Find where the given text appears and provide that cell's center as (x, y) coordinate. 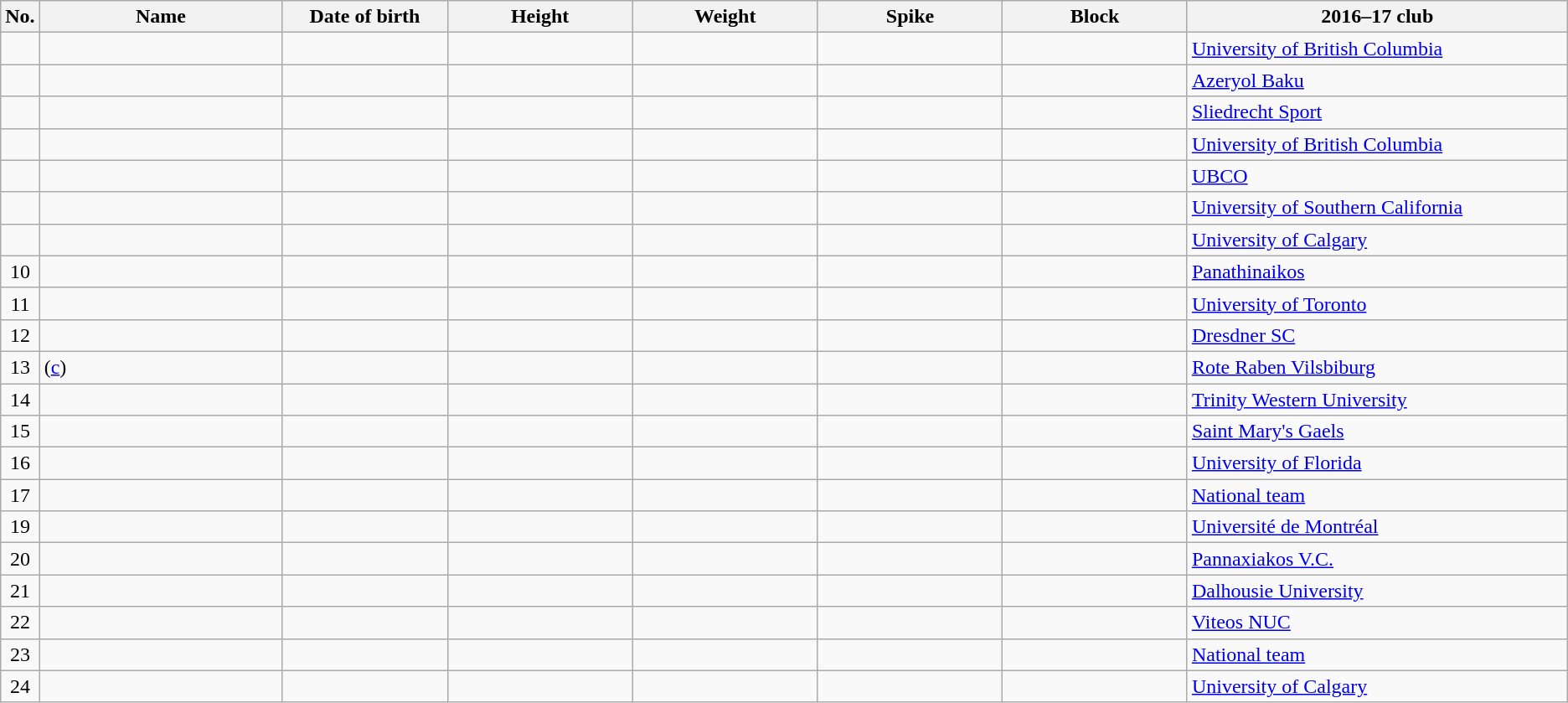
23 (20, 654)
Rote Raben Vilsbiburg (1377, 367)
15 (20, 432)
Viteos NUC (1377, 623)
Block (1096, 17)
Name (161, 17)
20 (20, 559)
Height (539, 17)
Date of birth (365, 17)
UBCO (1377, 176)
Université de Montréal (1377, 527)
Pannaxiakos V.C. (1377, 559)
Azeryol Baku (1377, 80)
No. (20, 17)
17 (20, 495)
10 (20, 271)
Dalhousie University (1377, 591)
(c) (161, 367)
11 (20, 303)
University of Southern California (1377, 208)
13 (20, 367)
Saint Mary's Gaels (1377, 432)
16 (20, 463)
2016–17 club (1377, 17)
Sliedrecht Sport (1377, 112)
14 (20, 400)
Spike (910, 17)
University of Florida (1377, 463)
19 (20, 527)
Trinity Western University (1377, 400)
21 (20, 591)
Weight (725, 17)
22 (20, 623)
University of Toronto (1377, 303)
Panathinaikos (1377, 271)
Dresdner SC (1377, 335)
24 (20, 686)
12 (20, 335)
